Locate the cell with the specified text and output its [X, Y] center coordinate. 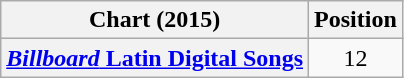
Chart (2015) [155, 20]
Billboard Latin Digital Songs [155, 58]
Position [356, 20]
12 [356, 58]
